From the cell containing the given text, extract its center point as [x, y] coordinate. 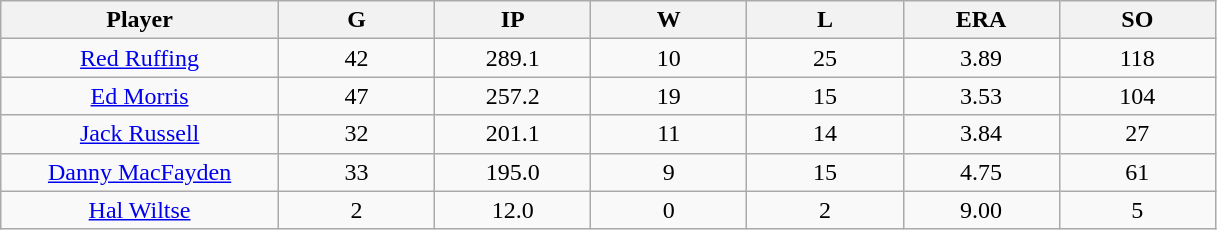
257.2 [513, 96]
33 [356, 172]
W [669, 20]
Hal Wiltse [140, 210]
ERA [981, 20]
Danny MacFayden [140, 172]
12.0 [513, 210]
27 [1137, 134]
IP [513, 20]
0 [669, 210]
L [825, 20]
10 [669, 58]
SO [1137, 20]
104 [1137, 96]
61 [1137, 172]
3.84 [981, 134]
9.00 [981, 210]
9 [669, 172]
14 [825, 134]
5 [1137, 210]
25 [825, 58]
Player [140, 20]
19 [669, 96]
Jack Russell [140, 134]
118 [1137, 58]
Red Ruffing [140, 58]
3.89 [981, 58]
289.1 [513, 58]
Ed Morris [140, 96]
4.75 [981, 172]
G [356, 20]
11 [669, 134]
3.53 [981, 96]
195.0 [513, 172]
32 [356, 134]
47 [356, 96]
201.1 [513, 134]
42 [356, 58]
